Return (X, Y) of the center of cell containing provided text 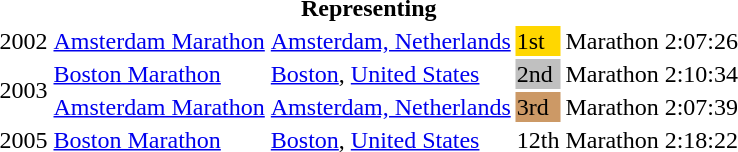
1st (538, 41)
Boston Marathon (159, 74)
3rd (538, 107)
Boston, United States (390, 74)
2nd (538, 74)
